Pinpoint the cell where the given text exists, returning its (x, y) midpoint coordinate. 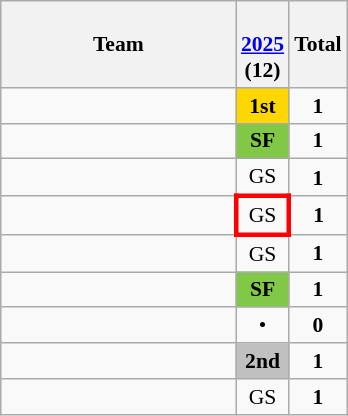
Team (118, 44)
1st (262, 106)
Total (318, 44)
0 (318, 326)
• (262, 326)
2025 (12) (262, 44)
2nd (262, 361)
